Return the [X, Y] coordinate for the center point of the cell that contains the specified text.  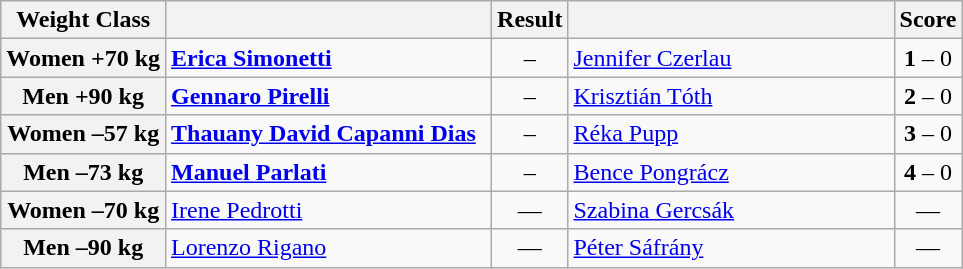
Jennifer Czerlau [731, 58]
Gennaro Pirelli [329, 96]
Bence Pongrácz [731, 172]
Men –73 kg [84, 172]
Women –57 kg [84, 134]
Szabina Gercsák [731, 210]
Women +70 kg [84, 58]
Péter Sáfrány [731, 248]
Krisztián Tóth [731, 96]
Irene Pedrotti [329, 210]
3 – 0 [928, 134]
Réka Pupp [731, 134]
Result [530, 20]
Manuel Parlati [329, 172]
1 – 0 [928, 58]
Erica Simonetti [329, 58]
4 – 0 [928, 172]
Men +90 kg [84, 96]
Thauany David Capanni Dias [329, 134]
Weight Class [84, 20]
2 – 0 [928, 96]
Lorenzo Rigano [329, 248]
Men –90 kg [84, 248]
Score [928, 20]
Women –70 kg [84, 210]
